Identify which cell holds the provided text, then report its [x, y] central coordinate. 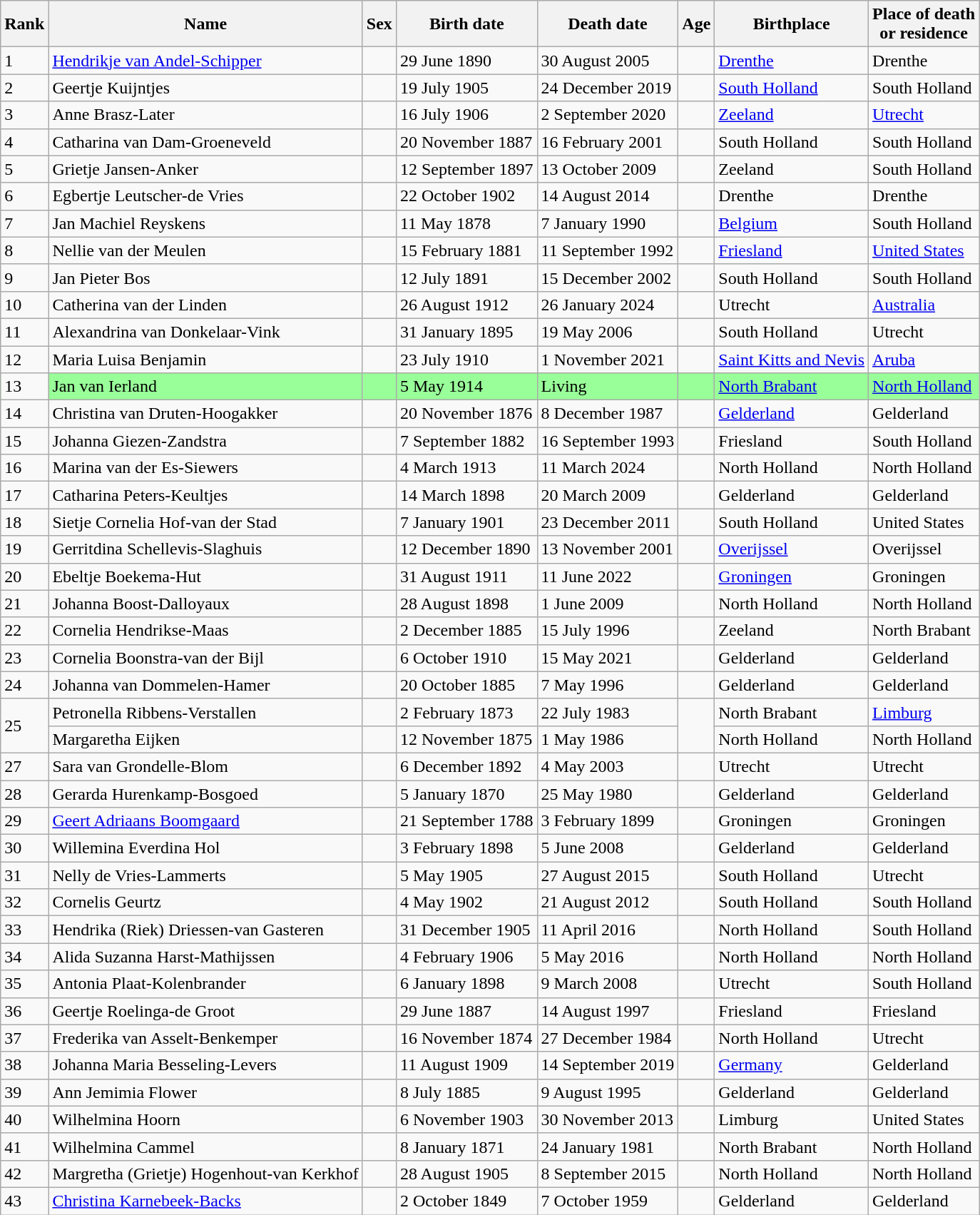
Catharina van Dam-Groeneveld [205, 142]
Birthplace [792, 24]
Egbertje Leutscher-de Vries [205, 196]
8 [24, 250]
Antonia Plaat-Kolenbrander [205, 984]
Margaretha Eijken [205, 739]
39 [24, 1092]
Catharina Peters-Keultjes [205, 495]
29 [24, 821]
Sara van Grondelle-Blom [205, 766]
14 September 2019 [608, 1065]
1 November 2021 [608, 359]
Geertje Roelinga-de Groot [205, 1011]
22 [24, 631]
7 January 1990 [608, 223]
16 February 2001 [608, 142]
5 May 2016 [608, 957]
1 [24, 61]
30 November 2013 [608, 1119]
33 [24, 930]
29 June 1887 [466, 1011]
Marina van der Es-Siewers [205, 468]
3 [24, 115]
28 August 1905 [466, 1174]
Maria Luisa Benjamin [205, 359]
16 [24, 468]
16 November 1874 [466, 1038]
35 [24, 984]
23 July 1910 [466, 359]
17 [24, 495]
19 July 1905 [466, 88]
Sietje Cornelia Hof-van der Stad [205, 522]
9 March 2008 [608, 984]
Alexandrina van Donkelaar-Vink [205, 332]
4 May 2003 [608, 766]
38 [24, 1065]
13 November 2001 [608, 549]
27 [24, 766]
14 March 1898 [466, 495]
6 December 1892 [466, 766]
2 September 2020 [608, 115]
2 February 1873 [466, 712]
28 August 1898 [466, 604]
31 [24, 875]
5 [24, 169]
13 [24, 387]
6 [24, 196]
9 August 1995 [608, 1092]
4 March 1913 [466, 468]
2 [24, 88]
24 December 2019 [608, 88]
21 August 2012 [608, 903]
Willemina Everdina Hol [205, 848]
20 November 1876 [466, 414]
31 December 1905 [466, 930]
Ebeltje Boekema-Hut [205, 576]
11 May 1878 [466, 223]
14 August 2014 [608, 196]
Johanna Giezen-Zandstra [205, 441]
14 [24, 414]
Death date [608, 24]
Living [608, 387]
Jan Machiel Reyskens [205, 223]
15 December 2002 [608, 278]
30 August 2005 [608, 61]
21 [24, 604]
28 [24, 794]
7 September 1882 [466, 441]
Wilhelmina Cammel [205, 1147]
16 September 1993 [608, 441]
2 December 1885 [466, 631]
Margretha (Grietje) Hogenhout-van Kerkhof [205, 1174]
Name [205, 24]
Anne Brasz-Later [205, 115]
Geertje Kuijntjes [205, 88]
Jan Pieter Bos [205, 278]
11 August 1909 [466, 1065]
11 March 2024 [608, 468]
12 November 1875 [466, 739]
8 September 2015 [608, 1174]
Gerritdina Schellevis-Slaghuis [205, 549]
23 [24, 658]
7 [24, 223]
11 [24, 332]
2 October 1849 [466, 1201]
Cornelis Geurtz [205, 903]
Birth date [466, 24]
31 January 1895 [466, 332]
Gerarda Hurenkamp-Bosgoed [205, 794]
23 December 2011 [608, 522]
5 June 2008 [608, 848]
6 October 1910 [466, 658]
21 September 1788 [466, 821]
19 [24, 549]
22 July 1983 [608, 712]
20 October 1885 [466, 685]
1 June 2009 [608, 604]
1 May 1986 [608, 739]
Hendrika (Riek) Driessen-van Gasteren [205, 930]
40 [24, 1119]
15 May 2021 [608, 658]
7 October 1959 [608, 1201]
Nellie van der Meulen [205, 250]
11 April 2016 [608, 930]
15 July 1996 [608, 631]
34 [24, 957]
27 August 2015 [608, 875]
27 December 1984 [608, 1038]
Johanna Boost-Dalloyaux [205, 604]
3 February 1899 [608, 821]
Hendrikje van Andel-Schipper [205, 61]
29 June 1890 [466, 61]
26 January 2024 [608, 305]
Jan van Ierland [205, 387]
20 [24, 576]
Geert Adriaans Boomgaard [205, 821]
Grietje Jansen-Anker [205, 169]
20 March 2009 [608, 495]
10 [24, 305]
12 [24, 359]
4 February 1906 [466, 957]
Johanna van Dommelen-Hamer [205, 685]
36 [24, 1011]
Alida Suzanna Harst-Mathijssen [205, 957]
37 [24, 1038]
Nelly de Vries-Lammerts [205, 875]
Ann Jemimia Flower [205, 1092]
6 November 1903 [466, 1119]
19 May 2006 [608, 332]
24 January 1981 [608, 1147]
5 May 1905 [466, 875]
32 [24, 903]
Rank [24, 24]
Catherina van der Linden [205, 305]
12 July 1891 [466, 278]
Australia [924, 305]
Age [696, 24]
12 September 1897 [466, 169]
Germany [792, 1065]
11 June 2022 [608, 576]
24 [24, 685]
Christina van Druten-Hoogakker [205, 414]
13 October 2009 [608, 169]
Cornelia Hendrikse-Maas [205, 631]
Frederika van Asselt-Benkemper [205, 1038]
26 August 1912 [466, 305]
Aruba [924, 359]
8 January 1871 [466, 1147]
Christina Karnebeek-Backs [205, 1201]
12 December 1890 [466, 549]
Saint Kitts and Nevis [792, 359]
11 September 1992 [608, 250]
7 January 1901 [466, 522]
Cornelia Boonstra-van der Bijl [205, 658]
31 August 1911 [466, 576]
Johanna Maria Besseling-Levers [205, 1065]
22 October 1902 [466, 196]
4 [24, 142]
7 May 1996 [608, 685]
9 [24, 278]
43 [24, 1201]
15 [24, 441]
Petronella Ribbens-Verstallen [205, 712]
Wilhelmina Hoorn [205, 1119]
Sex [379, 24]
8 July 1885 [466, 1092]
18 [24, 522]
20 November 1887 [466, 142]
25 [24, 726]
16 July 1906 [466, 115]
4 May 1902 [466, 903]
30 [24, 848]
8 December 1987 [608, 414]
25 May 1980 [608, 794]
41 [24, 1147]
3 February 1898 [466, 848]
14 August 1997 [608, 1011]
5 May 1914 [466, 387]
42 [24, 1174]
Belgium [792, 223]
15 February 1881 [466, 250]
5 January 1870 [466, 794]
6 January 1898 [466, 984]
Place of death or residence [924, 24]
